Scan for the cell matching the given text and deliver its (x, y) coordinate at center. 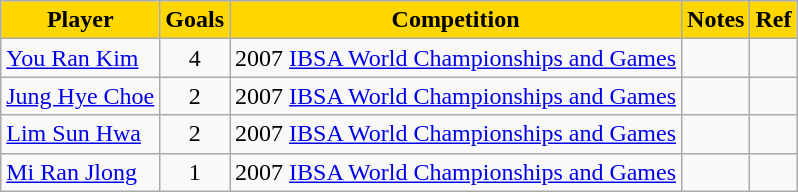
Player (80, 20)
Lim Sun Hwa (80, 134)
Goals (195, 20)
Competition (456, 20)
You Ran Kim (80, 58)
Notes (716, 20)
Jung Hye Choe (80, 96)
4 (195, 58)
Ref (774, 20)
Mi Ran Jlong (80, 172)
1 (195, 172)
